Output the (X, Y) coordinate of the center of the cell containing the given text.  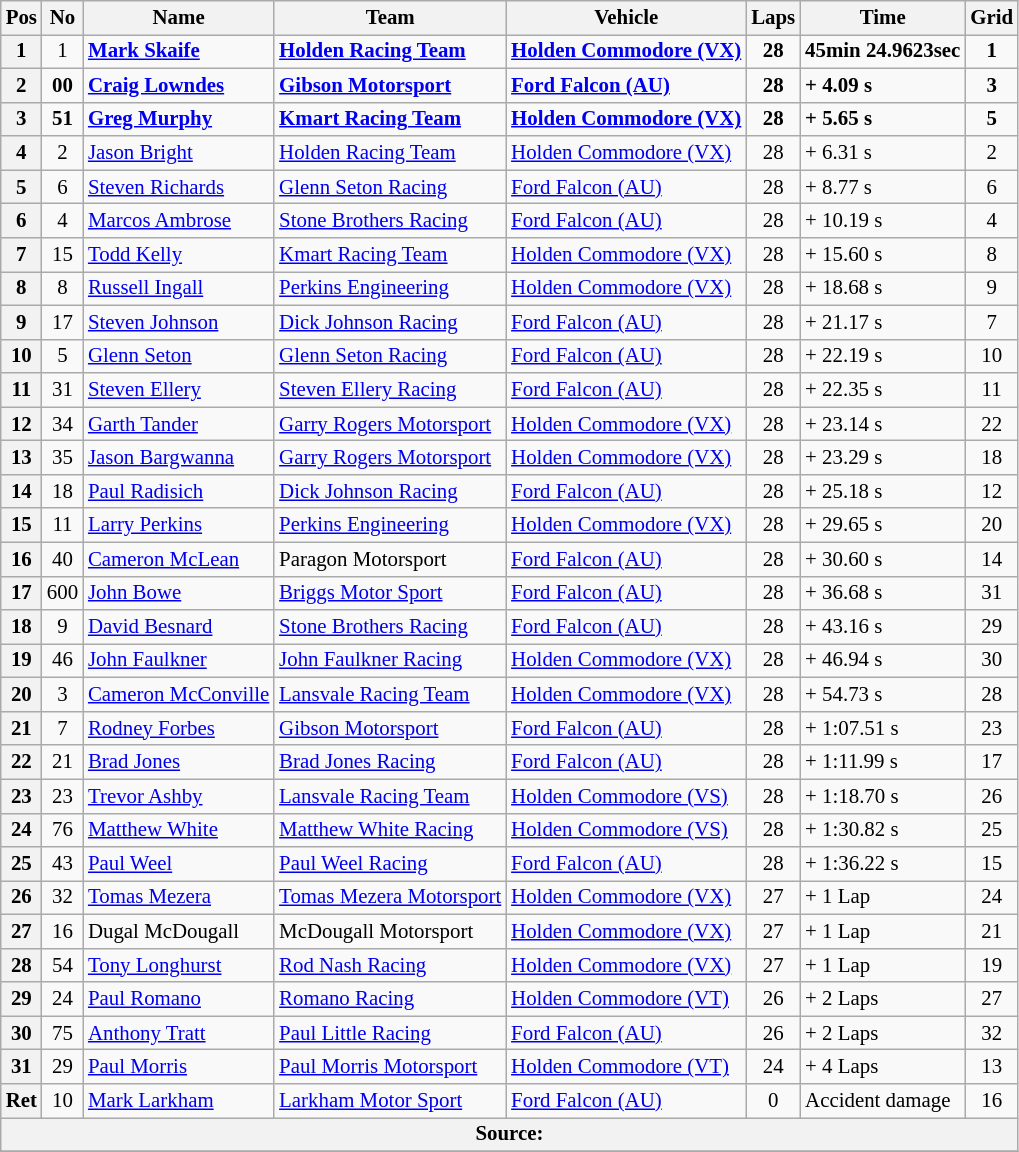
John Faulkner (178, 661)
+ 22.35 s (882, 390)
Paul Little Racing (390, 1033)
0 (773, 1101)
Rod Nash Racing (390, 965)
+ 1:07.51 s (882, 728)
+ 6.31 s (882, 153)
34 (62, 424)
43 (62, 864)
Paul Romano (178, 999)
+ 46.94 s (882, 661)
Source: (510, 1135)
Mark Skaife (178, 51)
Steven Ellery (178, 390)
Laps (773, 18)
Dugal McDougall (178, 931)
Briggs Motor Sport (390, 593)
Anthony Tratt (178, 1033)
John Bowe (178, 593)
54 (62, 965)
Russell Ingall (178, 288)
Ret (22, 1101)
Glenn Seton (178, 356)
Pos (22, 18)
McDougall Motorsport (390, 931)
John Faulkner Racing (390, 661)
+ 1:36.22 s (882, 864)
Greg Murphy (178, 119)
Garth Tander (178, 424)
Cameron McLean (178, 559)
Brad Jones (178, 762)
Romano Racing (390, 999)
Brad Jones Racing (390, 762)
51 (62, 119)
+ 30.60 s (882, 559)
76 (62, 830)
Paul Radisich (178, 491)
+ 25.18 s (882, 491)
Steven Johnson (178, 322)
+ 21.17 s (882, 322)
Trevor Ashby (178, 796)
Mark Larkham (178, 1101)
40 (62, 559)
Name (178, 18)
+ 4 Laps (882, 1067)
Marcos Ambrose (178, 221)
Matthew White (178, 830)
+ 8.77 s (882, 187)
No (62, 18)
Cameron McConville (178, 695)
+ 1:30.82 s (882, 830)
45min 24.9623sec (882, 51)
+ 5.65 s (882, 119)
Paul Morris Motorsport (390, 1067)
Tomas Mezera (178, 898)
35 (62, 458)
Larkham Motor Sport (390, 1101)
+ 18.68 s (882, 288)
David Besnard (178, 627)
Craig Lowndes (178, 85)
Paul Morris (178, 1067)
Tony Longhurst (178, 965)
+ 54.73 s (882, 695)
Jason Bargwanna (178, 458)
Larry Perkins (178, 525)
Rodney Forbes (178, 728)
+ 15.60 s (882, 255)
46 (62, 661)
Steven Ellery Racing (390, 390)
Jason Bright (178, 153)
600 (62, 593)
Tomas Mezera Motorsport (390, 898)
00 (62, 85)
+ 22.19 s (882, 356)
Grid (992, 18)
Vehicle (626, 18)
Steven Richards (178, 187)
+ 29.65 s (882, 525)
+ 1:11.99 s (882, 762)
Matthew White Racing (390, 830)
Accident damage (882, 1101)
+ 1:18.70 s (882, 796)
+ 36.68 s (882, 593)
Team (390, 18)
Todd Kelly (178, 255)
+ 10.19 s (882, 221)
+ 43.16 s (882, 627)
+ 4.09 s (882, 85)
+ 23.14 s (882, 424)
+ 23.29 s (882, 458)
Time (882, 18)
75 (62, 1033)
Paul Weel (178, 864)
Paragon Motorsport (390, 559)
Paul Weel Racing (390, 864)
